Determine the (X, Y) coordinate at the center of the cell enclosing the given text.  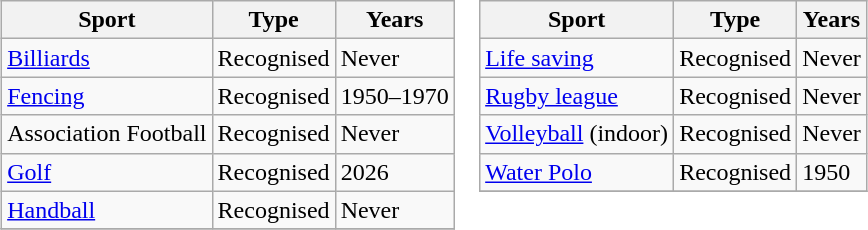
Association Football (107, 134)
Rugby league (577, 96)
1950–1970 (394, 96)
Water Polo (577, 172)
Life saving (577, 58)
2026 (394, 172)
Billiards (107, 58)
Handball (107, 210)
1950 (832, 172)
Volleyball (indoor) (577, 134)
Golf (107, 172)
Fencing (107, 96)
